Scan for the cell matching the given text and deliver its [X, Y] coordinate at center. 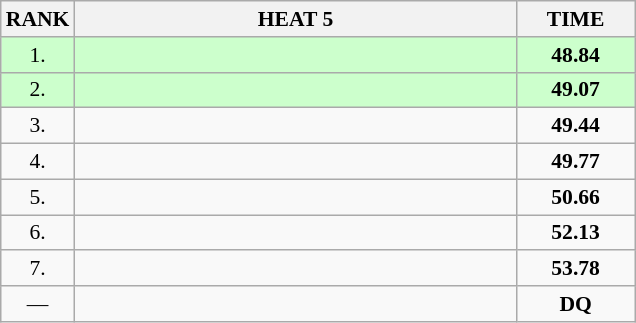
50.66 [576, 197]
4. [38, 162]
3. [38, 126]
— [38, 304]
2. [38, 90]
48.84 [576, 55]
TIME [576, 19]
49.07 [576, 90]
7. [38, 269]
49.44 [576, 126]
RANK [38, 19]
52.13 [576, 233]
6. [38, 233]
HEAT 5 [295, 19]
1. [38, 55]
49.77 [576, 162]
5. [38, 197]
DQ [576, 304]
53.78 [576, 269]
